Output the [X, Y] coordinate of the center of the cell containing the given text.  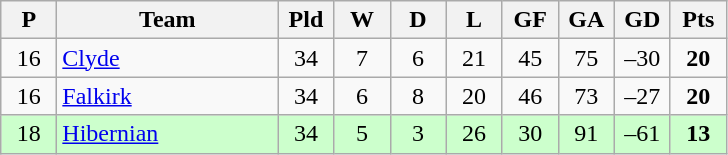
5 [362, 134]
18 [29, 134]
7 [362, 58]
Falkirk [168, 96]
GA [586, 20]
L [474, 20]
–30 [642, 58]
21 [474, 58]
W [362, 20]
46 [530, 96]
13 [698, 134]
26 [474, 134]
Team [168, 20]
Pts [698, 20]
GF [530, 20]
GD [642, 20]
P [29, 20]
–27 [642, 96]
30 [530, 134]
73 [586, 96]
Hibernian [168, 134]
91 [586, 134]
Clyde [168, 58]
8 [418, 96]
3 [418, 134]
–61 [642, 134]
Pld [306, 20]
45 [530, 58]
D [418, 20]
75 [586, 58]
